Pinpoint the cell where the given text exists, returning its [X, Y] midpoint coordinate. 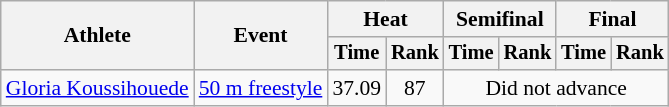
Heat [385, 19]
87 [415, 88]
Final [612, 19]
37.09 [356, 88]
Semifinal [500, 19]
Did not advance [556, 88]
50 m freestyle [261, 88]
Athlete [98, 36]
Gloria Koussihouede [98, 88]
Event [261, 36]
